Return [x, y] of the center of cell containing provided text 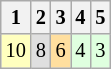
10 [16, 51]
6 [61, 51]
5 [100, 17]
8 [41, 51]
1 [16, 17]
2 [41, 17]
